Extract the [x, y] coordinate from the center of the cell holding the provided text.  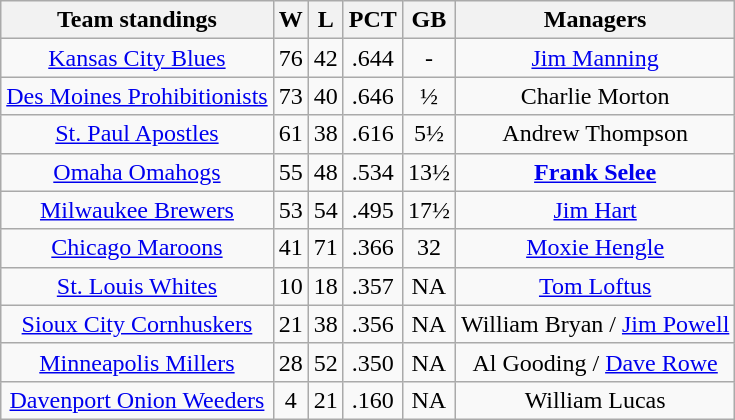
.160 [372, 400]
.495 [372, 210]
.356 [372, 324]
GB [428, 20]
Davenport Onion Weeders [137, 400]
54 [326, 210]
41 [290, 248]
Al Gooding / Dave Rowe [594, 362]
.534 [372, 172]
.616 [372, 134]
18 [326, 286]
Charlie Morton [594, 96]
32 [428, 248]
Andrew Thompson [594, 134]
L [326, 20]
Sioux City Cornhuskers [137, 324]
.644 [372, 58]
Frank Selee [594, 172]
Milwaukee Brewers [137, 210]
10 [290, 286]
Tom Loftus [594, 286]
Jim Manning [594, 58]
W [290, 20]
53 [290, 210]
5½ [428, 134]
13½ [428, 172]
PCT [372, 20]
Kansas City Blues [137, 58]
42 [326, 58]
28 [290, 362]
73 [290, 96]
76 [290, 58]
St. Louis Whites [137, 286]
.646 [372, 96]
17½ [428, 210]
Jim Hart [594, 210]
Chicago Maroons [137, 248]
Team standings [137, 20]
Des Moines Prohibitionists [137, 96]
Minneapolis Millers [137, 362]
.366 [372, 248]
52 [326, 362]
4 [290, 400]
½ [428, 96]
61 [290, 134]
.350 [372, 362]
55 [290, 172]
William Bryan / Jim Powell [594, 324]
Moxie Hengle [594, 248]
Managers [594, 20]
48 [326, 172]
Omaha Omahogs [137, 172]
- [428, 58]
71 [326, 248]
40 [326, 96]
St. Paul Apostles [137, 134]
.357 [372, 286]
William Lucas [594, 400]
